Search for the cell housing the specified text and yield its [X, Y] center coordinate. 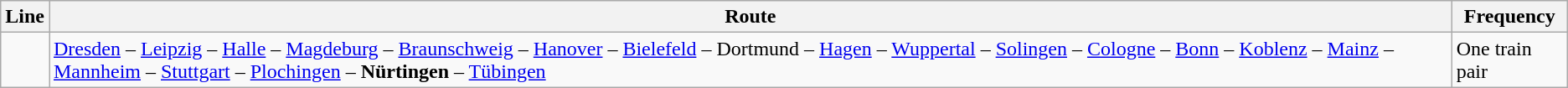
Line [25, 17]
Route [750, 17]
Frequency [1509, 17]
One train pair [1509, 60]
